Locate the cell with the specified text and output its (X, Y) center coordinate. 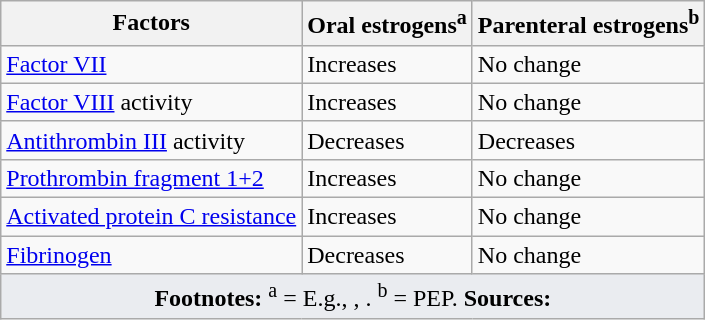
Parenteral estrogensb (588, 24)
Oral estrogensa (388, 24)
Footnotes: a = E.g., , . b = PEP. Sources: (353, 296)
Antithrombin III activity (152, 140)
Factor VII (152, 64)
Factors (152, 24)
Activated protein C resistance (152, 217)
Fibrinogen (152, 255)
Factor VIII activity (152, 102)
Prothrombin fragment 1+2 (152, 178)
